Determine the (x, y) coordinate at the center of the cell enclosing the given text.  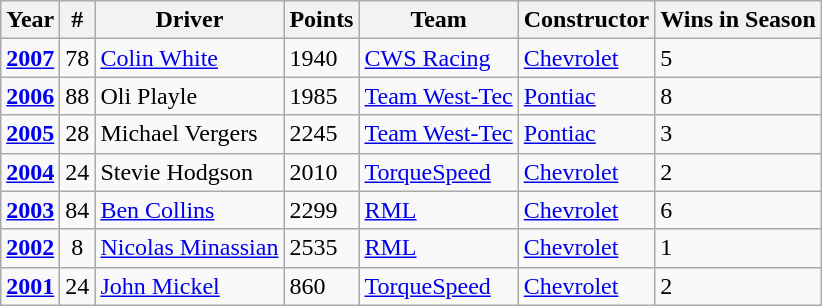
2010 (322, 172)
2535 (322, 248)
Stevie Hodgson (190, 172)
88 (78, 96)
1 (738, 248)
Year (30, 20)
Points (322, 20)
Team (438, 20)
Wins in Season (738, 20)
Ben Collins (190, 210)
Colin White (190, 58)
John Mickel (190, 286)
860 (322, 286)
5 (738, 58)
2003 (30, 210)
6 (738, 210)
2299 (322, 210)
2001 (30, 286)
1940 (322, 58)
78 (78, 58)
2006 (30, 96)
# (78, 20)
Driver (190, 20)
CWS Racing (438, 58)
Oli Playle (190, 96)
2002 (30, 248)
2007 (30, 58)
Constructor (586, 20)
2005 (30, 134)
Michael Vergers (190, 134)
2245 (322, 134)
2004 (30, 172)
Nicolas Minassian (190, 248)
84 (78, 210)
3 (738, 134)
28 (78, 134)
1985 (322, 96)
